Search for the cell housing the specified text and yield its (x, y) center coordinate. 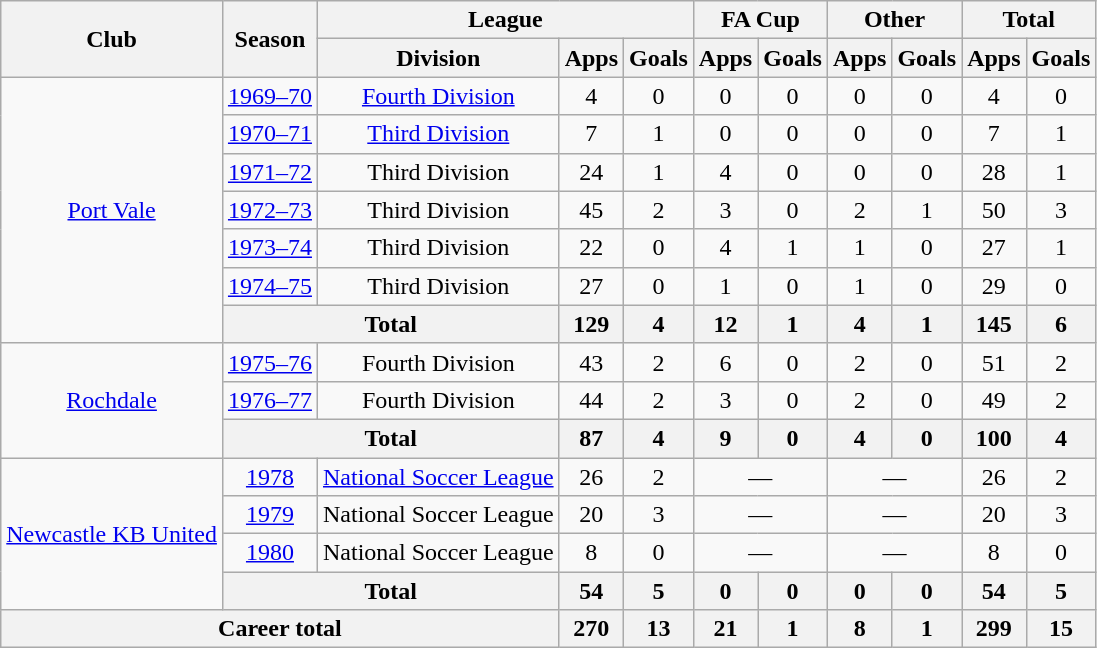
50 (994, 210)
12 (725, 324)
Club (112, 39)
44 (591, 400)
1978 (270, 477)
13 (659, 629)
145 (994, 324)
49 (994, 400)
1970–71 (270, 134)
51 (994, 362)
Newcastle KB United (112, 534)
Port Vale (112, 210)
FA Cup (760, 20)
Other (894, 20)
Season (270, 39)
1979 (270, 515)
29 (994, 286)
Rochdale (112, 400)
24 (591, 172)
1974–75 (270, 286)
Career total (280, 629)
15 (1061, 629)
43 (591, 362)
129 (591, 324)
League (505, 20)
1976–77 (270, 400)
1972–73 (270, 210)
1975–76 (270, 362)
87 (591, 438)
1973–74 (270, 248)
45 (591, 210)
1980 (270, 553)
21 (725, 629)
1969–70 (270, 96)
299 (994, 629)
1971–72 (270, 172)
22 (591, 248)
270 (591, 629)
28 (994, 172)
100 (994, 438)
9 (725, 438)
Division (438, 58)
